Capture the cell that displays the provided text and extract its [X, Y] central coordinate. 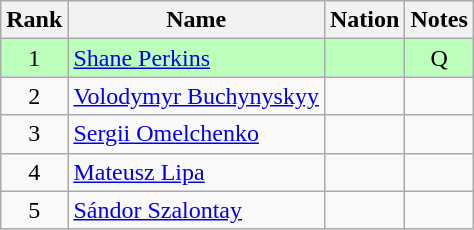
5 [34, 210]
Nation [364, 20]
Notes [439, 20]
Mateusz Lipa [196, 172]
4 [34, 172]
Sándor Szalontay [196, 210]
3 [34, 134]
Q [439, 58]
Rank [34, 20]
Shane Perkins [196, 58]
2 [34, 96]
Volodymyr Buchynyskyy [196, 96]
1 [34, 58]
Name [196, 20]
Sergii Omelchenko [196, 134]
